Determine the (X, Y) coordinate at the center of the cell enclosing the given text.  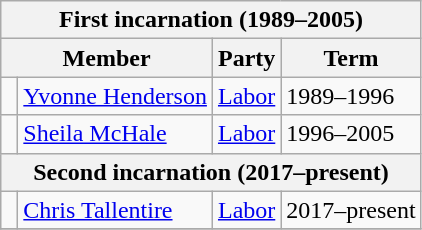
Party (246, 58)
First incarnation (1989–2005) (211, 20)
2017–present (351, 210)
Member (107, 58)
Term (351, 58)
1996–2005 (351, 134)
1989–1996 (351, 96)
Second incarnation (2017–present) (211, 172)
Chris Tallentire (116, 210)
Yvonne Henderson (116, 96)
Sheila McHale (116, 134)
